Detect which cell encompasses the target text, then output its (x, y) center coordinate. 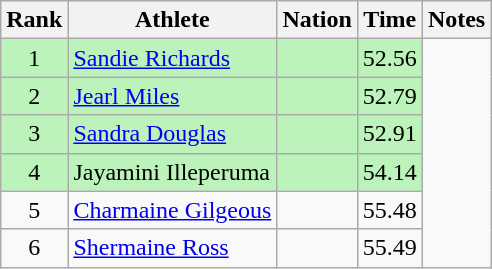
52.79 (390, 96)
Athlete (172, 20)
54.14 (390, 172)
Sandie Richards (172, 58)
Notes (456, 20)
Rank (34, 20)
Shermaine Ross (172, 248)
Nation (317, 20)
5 (34, 210)
2 (34, 96)
52.56 (390, 58)
Sandra Douglas (172, 134)
6 (34, 248)
52.91 (390, 134)
Charmaine Gilgeous (172, 210)
4 (34, 172)
3 (34, 134)
Jayamini Illeperuma (172, 172)
1 (34, 58)
Jearl Miles (172, 96)
55.49 (390, 248)
Time (390, 20)
55.48 (390, 210)
